Determine the [X, Y] coordinate at the center of the cell enclosing the given text.  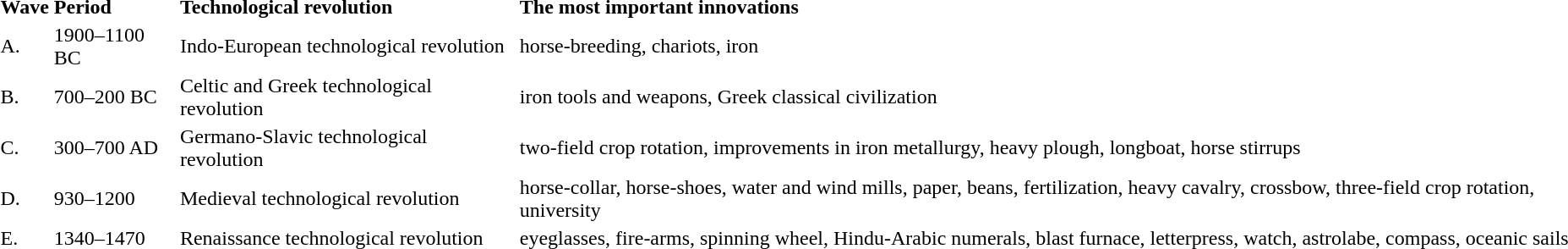
Germano-Slavic technological revolution [347, 147]
Celtic and Greek technological revolution [347, 97]
Medieval technological revolution [347, 198]
700–200 BC [114, 97]
Indo-European technological revolution [347, 46]
1900–1100 BC [114, 46]
930–1200 [114, 198]
300–700 AD [114, 147]
